Provide the [X, Y] coordinate of the cell's center where the given text is located.  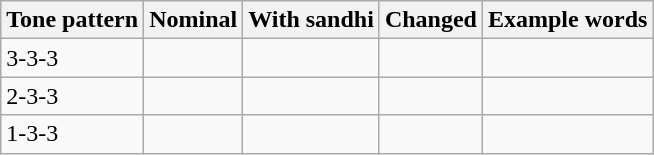
2-3-3 [72, 96]
1-3-3 [72, 134]
Tone pattern [72, 20]
Nominal [194, 20]
Changed [430, 20]
With sandhi [312, 20]
3-3-3 [72, 58]
Example words [567, 20]
